Return the (x, y) coordinate for the center point of the cell that contains the specified text.  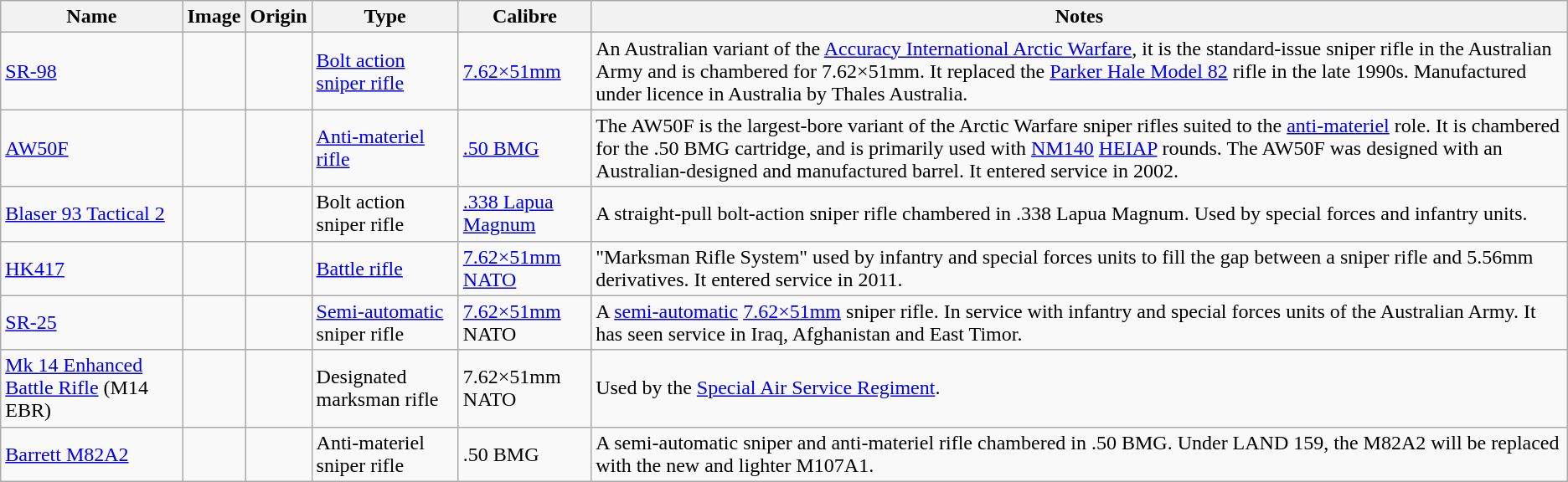
Anti-materiel rifle (385, 148)
Type (385, 17)
Battle rifle (385, 268)
Origin (278, 17)
A straight-pull bolt-action sniper rifle chambered in .338 Lapua Magnum. Used by special forces and infantry units. (1080, 214)
Image (214, 17)
AW50F (92, 148)
Barrett M82A2 (92, 454)
A semi-automatic sniper and anti-materiel rifle chambered in .50 BMG. Under LAND 159, the M82A2 will be replaced with the new and lighter M107A1. (1080, 454)
Designated marksman rifle (385, 388)
7.62×51mm (524, 71)
Notes (1080, 17)
Used by the Special Air Service Regiment. (1080, 388)
HK417 (92, 268)
Blaser 93 Tactical 2 (92, 214)
.338 Lapua Magnum (524, 214)
Anti-materiel sniper rifle (385, 454)
Name (92, 17)
SR-25 (92, 323)
Semi-automatic sniper rifle (385, 323)
Mk 14 Enhanced Battle Rifle (M14 EBR) (92, 388)
Calibre (524, 17)
SR-98 (92, 71)
